Return (x, y) of the center of cell containing provided text 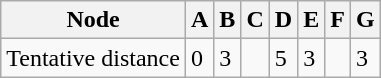
5 (283, 58)
B (228, 20)
A (199, 20)
D (283, 20)
C (255, 20)
F (338, 20)
G (365, 20)
E (312, 20)
Node (94, 20)
0 (199, 58)
Tentative distance (94, 58)
